Locate the cell with the specified text and output its (x, y) center coordinate. 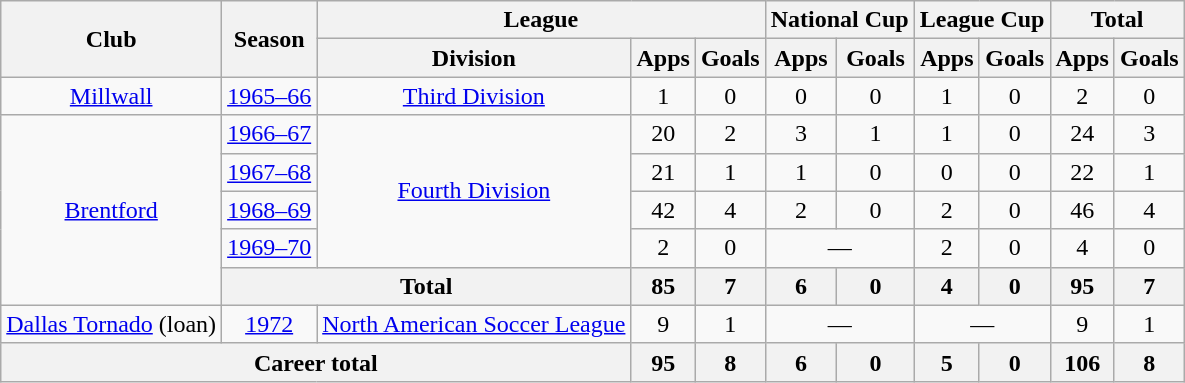
Fourth Division (474, 191)
Brentford (112, 210)
Division (474, 58)
106 (1082, 362)
42 (663, 210)
North American Soccer League (474, 324)
85 (663, 286)
Club (112, 39)
Dallas Tornado (loan) (112, 324)
Third Division (474, 96)
1965–66 (270, 96)
1967–68 (270, 172)
1968–69 (270, 210)
46 (1082, 210)
1972 (270, 324)
21 (663, 172)
League Cup (982, 20)
24 (1082, 134)
Millwall (112, 96)
20 (663, 134)
5 (946, 362)
22 (1082, 172)
Season (270, 39)
1969–70 (270, 248)
1966–67 (270, 134)
Career total (316, 362)
League (541, 20)
National Cup (840, 20)
